Return (X, Y) of the center of cell containing provided text 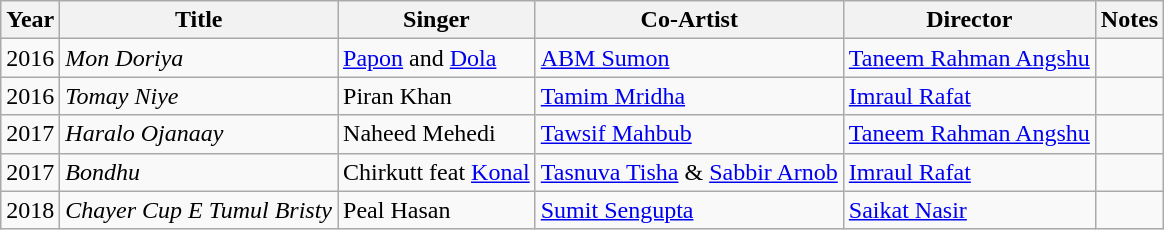
Naheed Mehedi (437, 134)
Bondhu (199, 172)
Tomay Niye (199, 96)
Co-Artist (689, 20)
Papon and Dola (437, 58)
Year (30, 20)
ABM Sumon (689, 58)
Tasnuva Tisha & Sabbir Arnob (689, 172)
Saikat Nasir (969, 210)
Tamim Mridha (689, 96)
Mon Doriya (199, 58)
Chirkutt feat Konal (437, 172)
Tawsif Mahbub (689, 134)
Chayer Cup E Tumul Bristy (199, 210)
Singer (437, 20)
Haralo Ojanaay (199, 134)
Peal Hasan (437, 210)
Sumit Sengupta (689, 210)
Notes (1129, 20)
Title (199, 20)
2018 (30, 210)
Director (969, 20)
Piran Khan (437, 96)
